Detect which cell encompasses the target text, then output its [x, y] center coordinate. 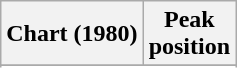
Chart (1980) [72, 34]
Peakposition [189, 34]
